Find where the given text appears and provide that cell's center as [X, Y] coordinate. 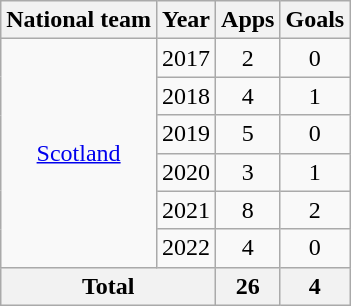
5 [248, 134]
2020 [186, 172]
Apps [248, 20]
Year [186, 20]
2022 [186, 248]
2017 [186, 58]
2021 [186, 210]
Goals [315, 20]
2018 [186, 96]
2019 [186, 134]
Scotland [79, 153]
National team [79, 20]
Total [108, 286]
3 [248, 172]
8 [248, 210]
26 [248, 286]
